Provide the [X, Y] coordinate of the cell's center where the given text is located.  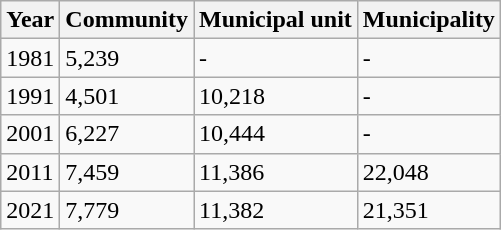
Municipality [428, 20]
Community [127, 20]
Year [30, 20]
2001 [30, 134]
2011 [30, 172]
4,501 [127, 96]
1991 [30, 96]
7,779 [127, 210]
5,239 [127, 58]
7,459 [127, 172]
11,382 [276, 210]
2021 [30, 210]
10,444 [276, 134]
Municipal unit [276, 20]
6,227 [127, 134]
21,351 [428, 210]
11,386 [276, 172]
22,048 [428, 172]
1981 [30, 58]
10,218 [276, 96]
